Return the (X, Y) coordinate for the center point of the cell that contains the specified text.  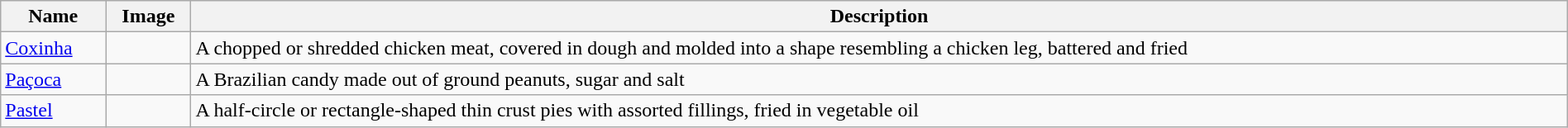
Description (879, 17)
A chopped or shredded chicken meat, covered in dough and molded into a shape resembling a chicken leg, battered and fried (879, 48)
Image (149, 17)
Pastel (53, 111)
A Brazilian candy made out of ground peanuts, sugar and salt (879, 79)
Coxinha (53, 48)
Name (53, 17)
A half-circle or rectangle-shaped thin crust pies with assorted fillings, fried in vegetable oil (879, 111)
Paçoca (53, 79)
